Output the [X, Y] coordinate of the center of the cell containing the given text.  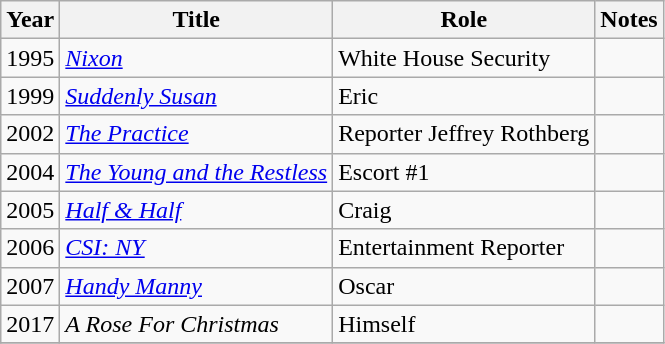
A Rose For Christmas [196, 324]
Half & Half [196, 210]
Escort #1 [464, 172]
2004 [30, 172]
Suddenly Susan [196, 96]
Role [464, 20]
Reporter Jeffrey Rothberg [464, 134]
The Young and the Restless [196, 172]
CSI: NY [196, 248]
1995 [30, 58]
Himself [464, 324]
Title [196, 20]
Nixon [196, 58]
The Practice [196, 134]
2007 [30, 286]
Year [30, 20]
2017 [30, 324]
Craig [464, 210]
Oscar [464, 286]
2006 [30, 248]
1999 [30, 96]
Entertainment Reporter [464, 248]
Eric [464, 96]
Handy Manny [196, 286]
Notes [629, 20]
White House Security [464, 58]
2005 [30, 210]
2002 [30, 134]
